Return [x, y] of the center of cell containing provided text 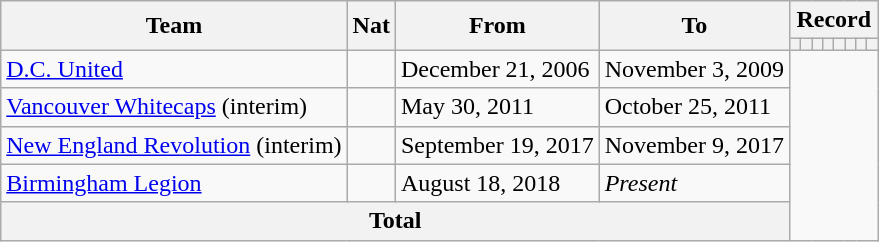
November 9, 2017 [694, 145]
May 30, 2011 [497, 107]
D.C. United [174, 69]
Present [694, 183]
New England Revolution (interim) [174, 145]
Nat [371, 26]
October 25, 2011 [694, 107]
From [497, 26]
Total [396, 221]
Record [834, 20]
August 18, 2018 [497, 183]
Birmingham Legion [174, 183]
Vancouver Whitecaps (interim) [174, 107]
Team [174, 26]
December 21, 2006 [497, 69]
To [694, 26]
November 3, 2009 [694, 69]
September 19, 2017 [497, 145]
